Detect which cell encompasses the target text, then output its (X, Y) center coordinate. 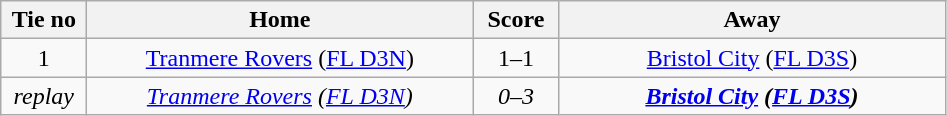
1–1 (516, 58)
Away (752, 20)
Tie no (44, 20)
1 (44, 58)
0–3 (516, 96)
Score (516, 20)
Home (280, 20)
replay (44, 96)
